Capture the cell that displays the provided text and extract its (x, y) central coordinate. 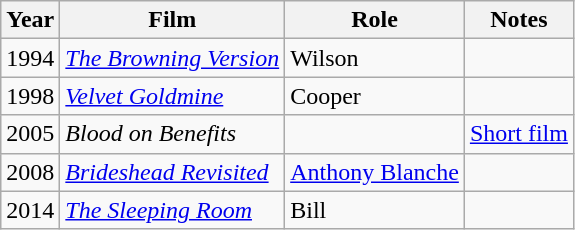
Notes (518, 20)
Role (375, 20)
The Browning Version (172, 58)
Bill (375, 210)
Brideshead Revisited (172, 172)
Cooper (375, 96)
1998 (30, 96)
2014 (30, 210)
Velvet Goldmine (172, 96)
2008 (30, 172)
The Sleeping Room (172, 210)
Year (30, 20)
Blood on Benefits (172, 134)
Wilson (375, 58)
1994 (30, 58)
Short film (518, 134)
Anthony Blanche (375, 172)
Film (172, 20)
2005 (30, 134)
